Capture the cell that displays the provided text and extract its (x, y) central coordinate. 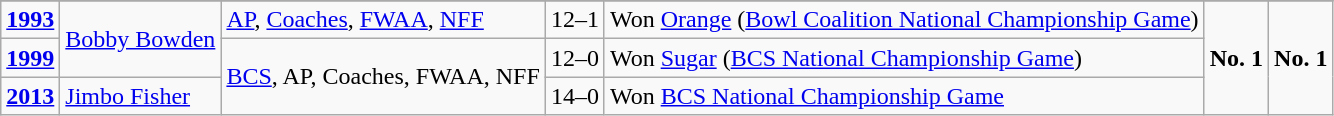
12–0 (574, 58)
Won BCS National Championship Game (904, 96)
AP, Coaches, FWAA, NFF (383, 20)
Jimbo Fisher (140, 96)
1993 (30, 20)
Bobby Bowden (140, 39)
2013 (30, 96)
Won Sugar (BCS National Championship Game) (904, 58)
14–0 (574, 96)
12–1 (574, 20)
BCS, AP, Coaches, FWAA, NFF (383, 77)
Won Orange (Bowl Coalition National Championship Game) (904, 20)
1999 (30, 58)
